Pinpoint the cell where the given text exists, returning its (X, Y) midpoint coordinate. 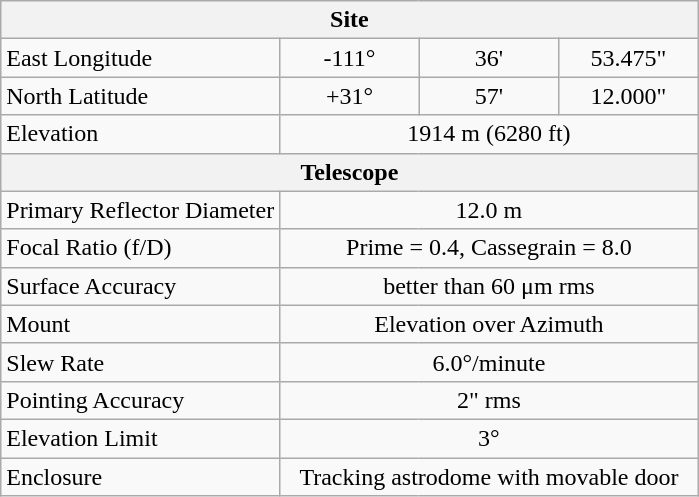
-111° (350, 58)
57' (488, 96)
Slew Rate (140, 362)
Elevation Limit (140, 438)
Mount (140, 324)
better than 60 μm rms (489, 286)
Telescope (350, 172)
Enclosure (140, 477)
53.475" (628, 58)
6.0°/minute (489, 362)
+31° (350, 96)
Surface Accuracy (140, 286)
3° (489, 438)
Prime = 0.4, Cassegrain = 8.0 (489, 248)
Pointing Accuracy (140, 400)
North Latitude (140, 96)
East Longitude (140, 58)
Focal Ratio (f/D) (140, 248)
Site (350, 20)
Elevation over Azimuth (489, 324)
1914 m (6280 ft) (489, 134)
12.000" (628, 96)
12.0 m (489, 210)
Primary Reflector Diameter (140, 210)
36' (488, 58)
Tracking astrodome with movable door (489, 477)
2" rms (489, 400)
Elevation (140, 134)
